For the text-containing cell, return its midpoint in (x, y) coordinate format. 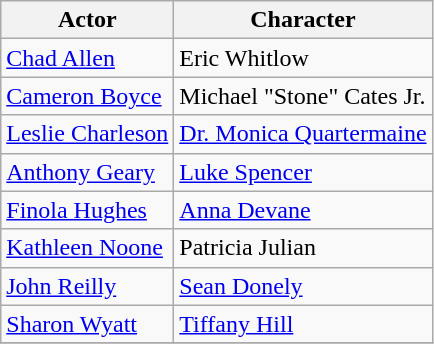
Patricia Julian (303, 248)
Anna Devane (303, 210)
Kathleen Noone (88, 248)
Chad Allen (88, 58)
Finola Hughes (88, 210)
Sharon Wyatt (88, 324)
Actor (88, 20)
Anthony Geary (88, 172)
Character (303, 20)
Eric Whitlow (303, 58)
Sean Donely (303, 286)
Luke Spencer (303, 172)
Dr. Monica Quartermaine (303, 134)
John Reilly (88, 286)
Michael "Stone" Cates Jr. (303, 96)
Tiffany Hill (303, 324)
Cameron Boyce (88, 96)
Leslie Charleson (88, 134)
